Search for the cell housing the specified text and yield its [X, Y] center coordinate. 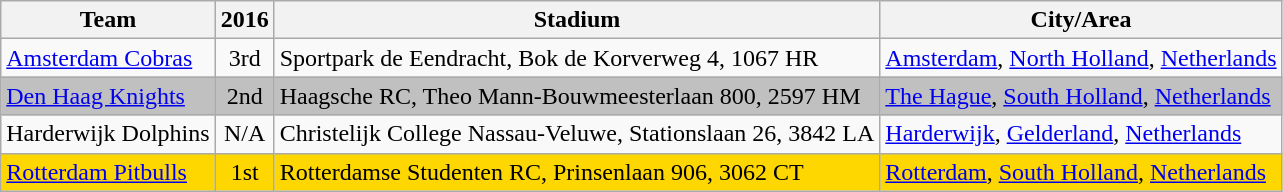
Christelijk College Nassau-Veluwe, Stationslaan 26, 3842 LA [577, 134]
N/A [244, 134]
Sportpark de Eendracht, Bok de Korverweg 4, 1067 HR [577, 58]
Amsterdam, North Holland, Netherlands [1081, 58]
Den Haag Knights [108, 96]
Amsterdam Cobras [108, 58]
2nd [244, 96]
The Hague, South Holland, Netherlands [1081, 96]
Rotterdam Pitbulls [108, 172]
1st [244, 172]
Harderwijk, Gelderland, Netherlands [1081, 134]
Haagsche RC, Theo Mann-Bouwmeesterlaan 800, 2597 HM [577, 96]
2016 [244, 20]
City/Area [1081, 20]
Team [108, 20]
Rotterdam, South Holland, Netherlands [1081, 172]
Stadium [577, 20]
Rotterdamse Studenten RC, Prinsenlaan 906, 3062 CT [577, 172]
Harderwijk Dolphins [108, 134]
3rd [244, 58]
